Locate the cell with the specified text and output its [X, Y] center coordinate. 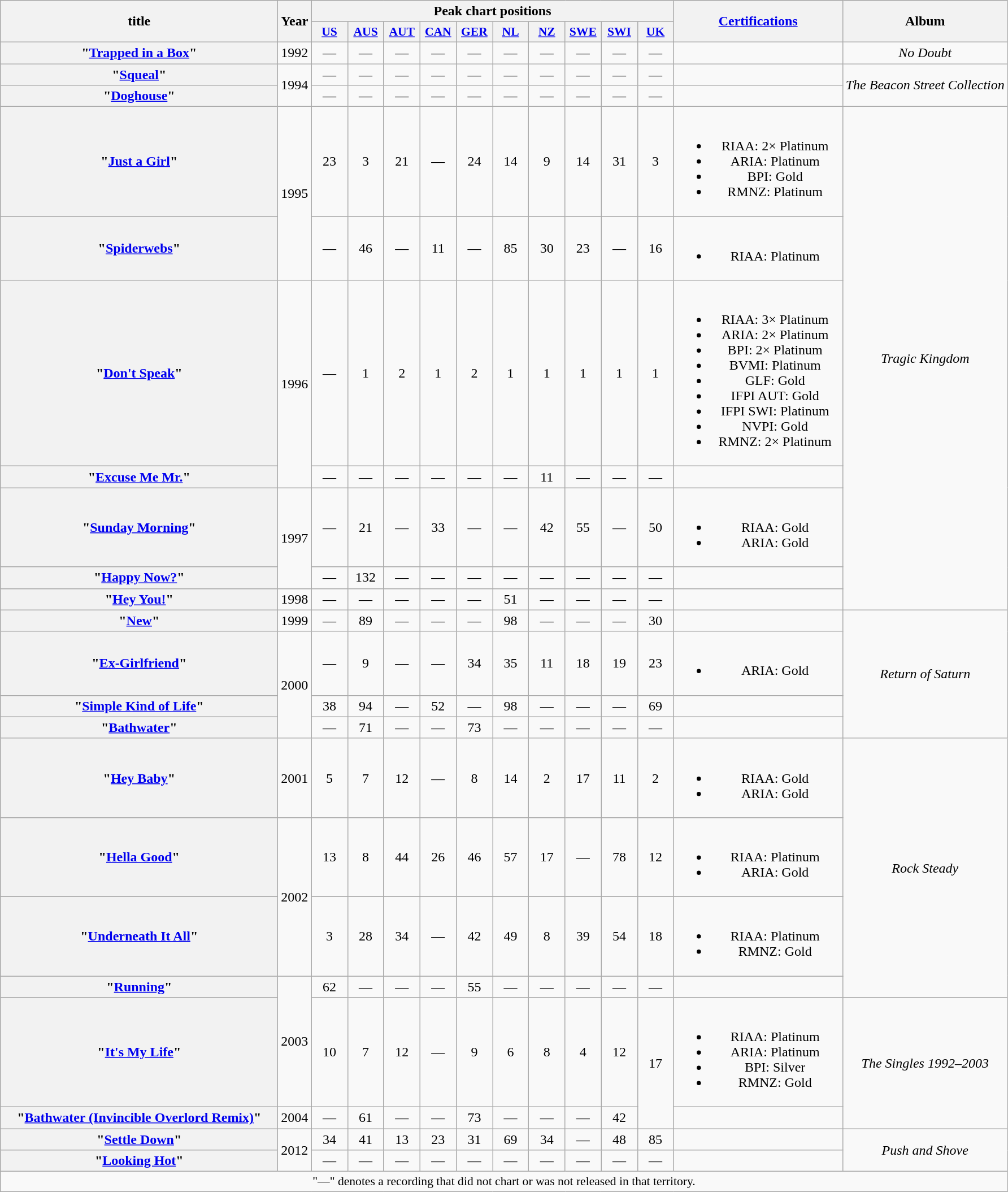
RIAA: Platinum [758, 249]
Return of Saturn [925, 674]
89 [366, 621]
2000 [295, 685]
"Looking Hot" [139, 1161]
1996 [295, 384]
The Singles 1992–2003 [925, 1063]
RIAA: PlatinumARIA: PlatinumBPI: SilverRMNZ: Gold [758, 1052]
"Don't Speak" [139, 373]
Push and Shove [925, 1150]
Album [925, 21]
ARIA: Gold [758, 664]
2001 [295, 778]
6 [511, 1052]
1994 [295, 85]
CAN [438, 32]
61 [366, 1118]
AUS [366, 32]
Peak chart positions [493, 11]
26 [438, 857]
4 [583, 1052]
"Underneath It All" [139, 936]
10 [329, 1052]
132 [366, 578]
52 [438, 706]
2012 [295, 1150]
"Hey Baby" [139, 778]
SWI [619, 32]
16 [655, 249]
NL [511, 32]
US [329, 32]
AUT [402, 32]
No Doubt [925, 53]
"Just a Girl" [139, 162]
Year [295, 21]
"Doghouse" [139, 96]
2004 [295, 1118]
57 [511, 857]
"Hey You!" [139, 599]
GER [474, 32]
2003 [295, 1041]
44 [402, 857]
2002 [295, 896]
1992 [295, 53]
28 [366, 936]
35 [511, 664]
"Bathwater (Invincible Overlord Remix)" [139, 1118]
"Excuse Me Mr." [139, 477]
62 [329, 986]
"It's My Life" [139, 1052]
"Hella Good" [139, 857]
RIAA: 3× PlatinumARIA: 2× PlatinumBPI: 2× PlatinumBVMI: PlatinumGLF: GoldIFPI AUT: GoldIFPI SWI: PlatinumNVPI: GoldRMNZ: 2× Platinum [758, 373]
"Running" [139, 986]
78 [619, 857]
The Beacon Street Collection [925, 85]
33 [438, 527]
39 [583, 936]
"—" denotes a recording that did not chart or was not released in that territory. [504, 1182]
RIAA: PlatinumARIA: Gold [758, 857]
Rock Steady [925, 868]
"Trapped in a Box" [139, 53]
1995 [295, 193]
1999 [295, 621]
24 [474, 162]
51 [511, 599]
"Bathwater" [139, 727]
title [139, 21]
5 [329, 778]
"Squeal" [139, 74]
SWE [583, 32]
71 [366, 727]
RIAA: 2× PlatinumARIA: PlatinumBPI: GoldRMNZ: Platinum [758, 162]
"Spiderwebs" [139, 249]
UK [655, 32]
54 [619, 936]
48 [619, 1139]
RIAA: PlatinumRMNZ: Gold [758, 936]
49 [511, 936]
"Ex-Girlfriend" [139, 664]
Certifications [758, 21]
19 [619, 664]
1997 [295, 538]
"Sunday Morning" [139, 527]
94 [366, 706]
41 [366, 1139]
1998 [295, 599]
"Happy Now?" [139, 578]
Tragic Kingdom [925, 358]
"Simple Kind of Life" [139, 706]
NZ [547, 32]
50 [655, 527]
"New" [139, 621]
38 [329, 706]
"Settle Down" [139, 1139]
